Scan for the cell matching the given text and deliver its [x, y] coordinate at center. 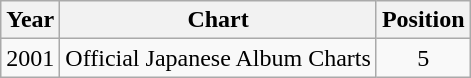
2001 [30, 58]
Position [423, 20]
Chart [218, 20]
Year [30, 20]
Official Japanese Album Charts [218, 58]
5 [423, 58]
